Identify which cell holds the provided text, then report its (x, y) central coordinate. 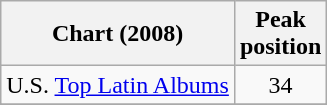
Chart (2008) (118, 34)
U.S. Top Latin Albums (118, 85)
34 (280, 85)
Peakposition (280, 34)
